Pinpoint the cell where the given text exists, returning its (x, y) midpoint coordinate. 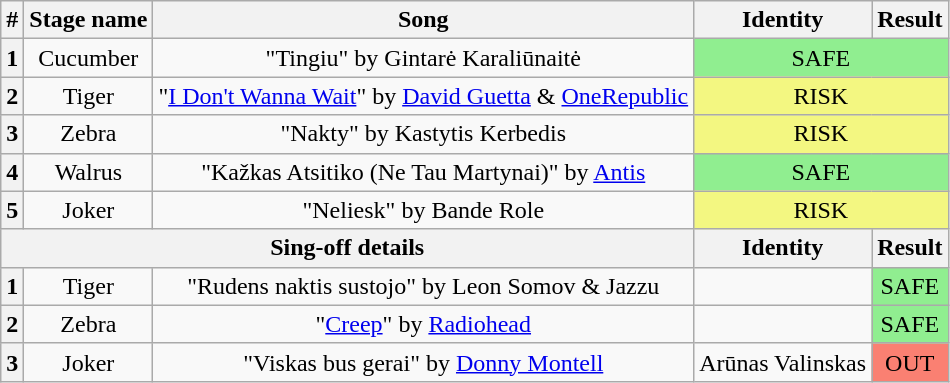
Cucumber (88, 58)
"Creep" by Radiohead (424, 324)
"Nakty" by Kastytis Kerbedis (424, 134)
"Rudens naktis sustojo" by Leon Somov & Jazzu (424, 286)
Stage name (88, 20)
Song (424, 20)
Sing-off details (348, 248)
"Neliesk" by Bande Role (424, 210)
"Kažkas Atsitiko (Ne Tau Martynai)" by Antis (424, 172)
OUT (910, 362)
4 (12, 172)
"Viskas bus gerai" by Donny Montell (424, 362)
Arūnas Valinskas (783, 362)
5 (12, 210)
Walrus (88, 172)
# (12, 20)
"I Don't Wanna Wait" by David Guetta & OneRepublic (424, 96)
"Tingiu" by Gintarė Karaliūnaitė (424, 58)
